Determine the (x, y) coordinate at the center of the cell enclosing the given text.  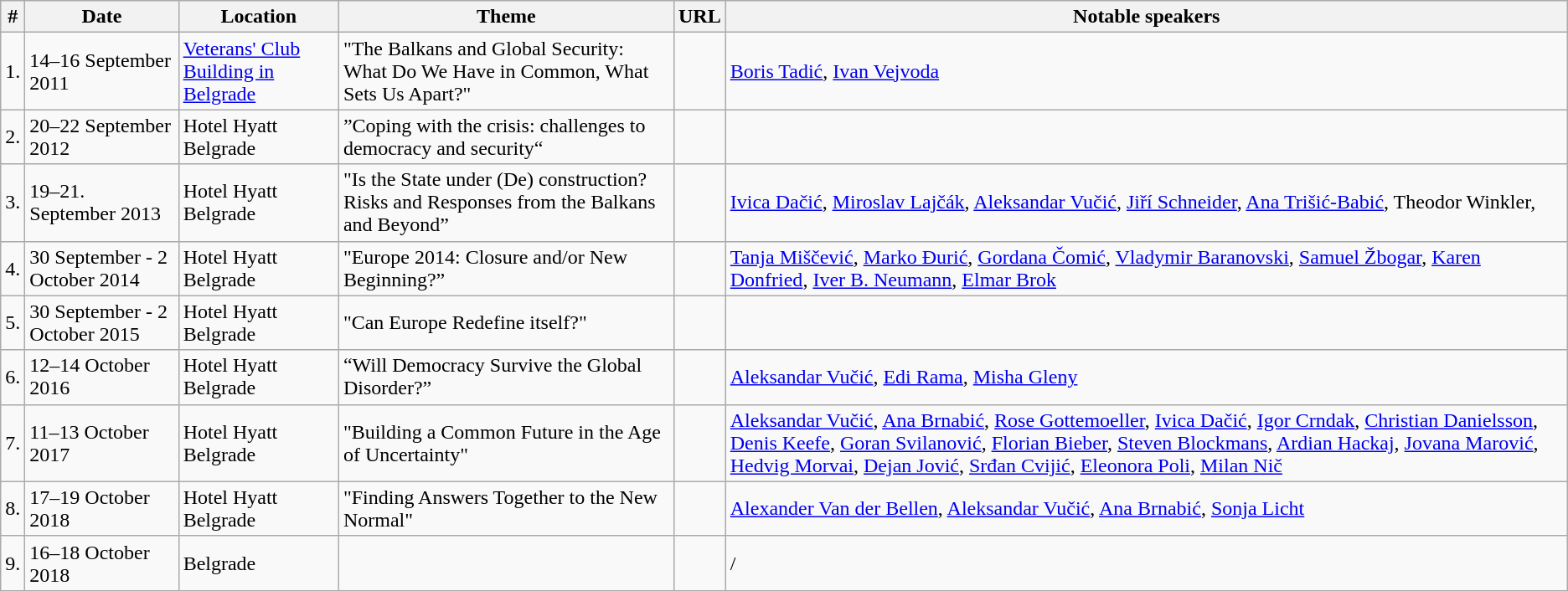
7. (13, 443)
Aleksandar Vučić, Edi Rama, Misha Gleny (1146, 377)
Date (102, 17)
Alexander Van der Bellen, Aleksandar Vučić, Ana Brnabić, Sonja Licht (1146, 509)
Notable speakers (1146, 17)
URL (699, 17)
17–19 October 2018 (102, 509)
19–21. September 2013 (102, 203)
Ivica Dačić, Miroslav Lajčák, Aleksandar Vučić, Jiří Schneider, Ana Trišić-Babić, Theodor Winkler, (1146, 203)
# (13, 17)
30 September - 2 October 2014 (102, 268)
"Can Europe Redefine itself?" (506, 323)
"Is the State under (De) construction? Risks and Responses from the Balkans and Beyond” (506, 203)
"Building a Common Future in the Age of Uncertainty" (506, 443)
Veterans' Club Building in Belgrade (258, 71)
/ (1146, 563)
20–22 September 2012 (102, 137)
"The Balkans and Global Security: What Do We Have in Common, What Sets Us Apart?" (506, 71)
30 September - 2 October 2015 (102, 323)
5. (13, 323)
"Finding Answers Together to the New Normal" (506, 509)
4. (13, 268)
Tanja Miščević, Marko Đurić, Gordana Čomić, Vladymir Baranovski, Samuel Žbogar, Karen Donfried, Iver B. Neumann, Elmar Brok (1146, 268)
6. (13, 377)
Boris Tadić, Ivan Vejvoda (1146, 71)
“Will Democracy Survive the Global Disorder?” (506, 377)
11–13 October 2017 (102, 443)
Belgrade (258, 563)
14–16 September 2011 (102, 71)
9. (13, 563)
2. (13, 137)
12–14 October 2016 (102, 377)
16–18 October 2018 (102, 563)
"Europe 2014: Closure and/or New Beginning?” (506, 268)
8. (13, 509)
3. (13, 203)
1. (13, 71)
Location (258, 17)
Theme (506, 17)
”Coping with the crisis: challenges to democracy and security“ (506, 137)
